Locate the cell with the specified text and output its [X, Y] center coordinate. 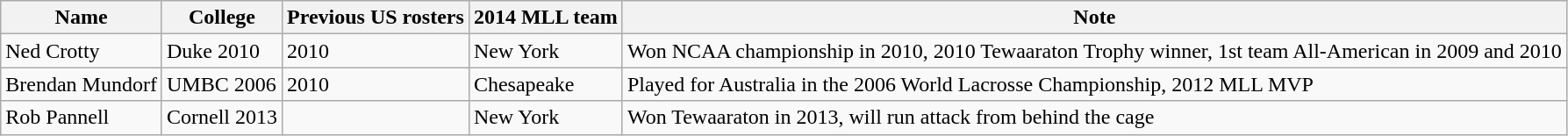
Chesapeake [546, 84]
Cornell 2013 [221, 118]
Won NCAA championship in 2010, 2010 Tewaaraton Trophy winner, 1st team All-American in 2009 and 2010 [1094, 51]
Duke 2010 [221, 51]
Played for Australia in the 2006 World Lacrosse Championship, 2012 MLL MVP [1094, 84]
Note [1094, 18]
Rob Pannell [82, 118]
Won Tewaaraton in 2013, will run attack from behind the cage [1094, 118]
College [221, 18]
UMBC 2006 [221, 84]
Previous US rosters [376, 18]
Brendan Mundorf [82, 84]
Ned Crotty [82, 51]
Name [82, 18]
2014 MLL team [546, 18]
